Scan for the cell matching the given text and deliver its (X, Y) coordinate at center. 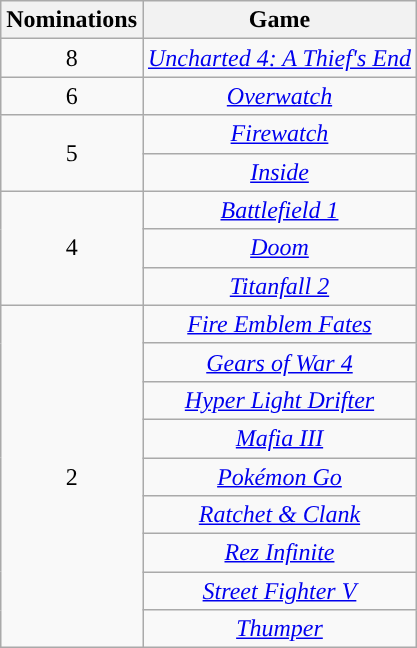
Nominations (72, 20)
8 (72, 58)
4 (72, 248)
Overwatch (279, 96)
Rez Infinite (279, 553)
2 (72, 476)
Pokémon Go (279, 477)
Ratchet & Clank (279, 515)
5 (72, 153)
Inside (279, 172)
Mafia III (279, 438)
6 (72, 96)
Hyper Light Drifter (279, 400)
Street Fighter V (279, 591)
Gears of War 4 (279, 362)
Firewatch (279, 134)
Thumper (279, 629)
Battlefield 1 (279, 210)
Fire Emblem Fates (279, 324)
Titanfall 2 (279, 286)
Doom (279, 248)
Uncharted 4: A Thief's End (279, 58)
Game (279, 20)
